Output the [X, Y] coordinate of the center of the cell containing the given text.  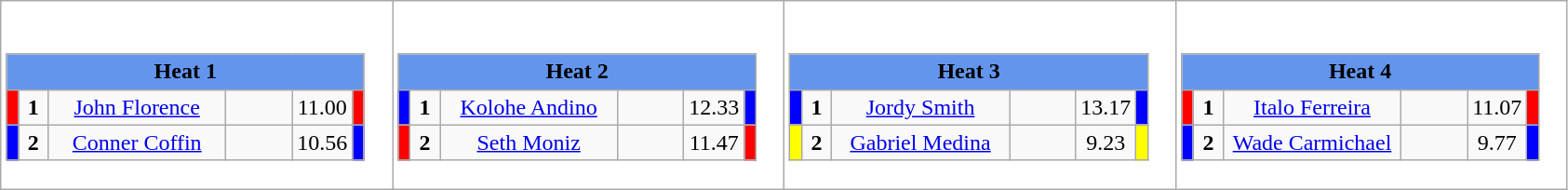
Kolohe Andino [529, 107]
Heat 2 1 Kolohe Andino 12.33 2 Seth Moniz 11.47 [588, 95]
Heat 3 1 Jordy Smith 13.17 2 Gabriel Medina 9.23 [981, 95]
Heat 4 1 Italo Ferreira 11.07 2 Wade Carmichael 9.77 [1372, 95]
Wade Carmichael [1312, 142]
Heat 4 [1360, 72]
Heat 1 1 John Florence 11.00 2 Conner Coffin 10.56 [197, 95]
11.47 [715, 142]
Heat 1 [185, 72]
12.33 [715, 107]
John Florence [138, 107]
Seth Moniz [529, 142]
11.00 [322, 107]
9.77 [1497, 142]
9.23 [1106, 142]
10.56 [322, 142]
Conner Coffin [138, 142]
Heat 3 [969, 72]
Heat 2 [577, 72]
Gabriel Medina [921, 142]
Jordy Smith [921, 107]
13.17 [1106, 107]
11.07 [1497, 107]
Italo Ferreira [1312, 107]
